Output the [x, y] coordinate of the center of the cell containing the given text.  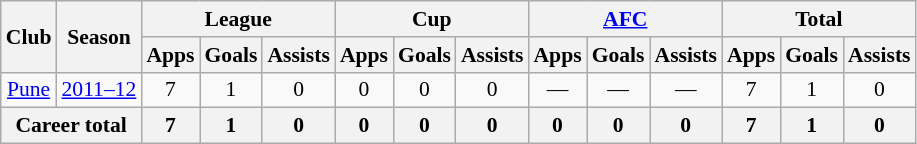
Career total [72, 126]
Club [29, 36]
AFC [625, 19]
2011–12 [98, 90]
Cup [432, 19]
League [238, 19]
Pune [29, 90]
Season [98, 36]
Total [819, 19]
